Scan for the cell matching the given text and deliver its (x, y) coordinate at center. 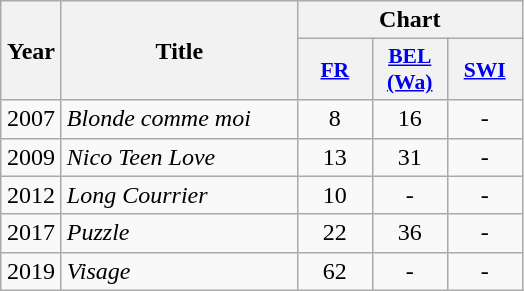
10 (334, 195)
22 (334, 233)
SWI (484, 70)
36 (410, 233)
FR (334, 70)
Visage (179, 271)
BEL (Wa) (410, 70)
2017 (32, 233)
62 (334, 271)
2007 (32, 119)
Blonde comme moi (179, 119)
2012 (32, 195)
16 (410, 119)
Title (179, 50)
2009 (32, 157)
Nico Teen Love (179, 157)
Year (32, 50)
Puzzle (179, 233)
13 (334, 157)
2019 (32, 271)
31 (410, 157)
Chart (410, 20)
8 (334, 119)
Long Courrier (179, 195)
